Capture the cell that displays the provided text and extract its [X, Y] central coordinate. 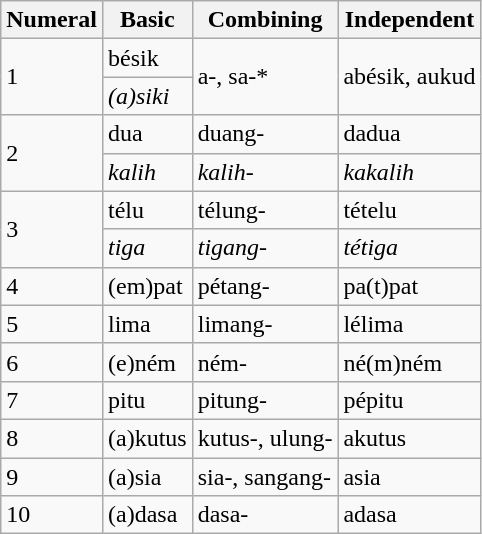
9 [52, 477]
tétiga [410, 248]
pitu [147, 400]
3 [52, 229]
1 [52, 77]
limang- [265, 324]
8 [52, 438]
pétang- [265, 286]
dasa- [265, 515]
(a)kutus [147, 438]
bésik [147, 58]
lélima [410, 324]
kalih- [265, 172]
6 [52, 362]
tigang- [265, 248]
kutus-, ulung- [265, 438]
kalih [147, 172]
(e)ném [147, 362]
dua [147, 134]
adasa [410, 515]
lima [147, 324]
Independent [410, 20]
(a)sia [147, 477]
akutus [410, 438]
(em)pat [147, 286]
tiga [147, 248]
10 [52, 515]
5 [52, 324]
4 [52, 286]
abésik, aukud [410, 77]
pépitu [410, 400]
2 [52, 153]
asia [410, 477]
Numeral [52, 20]
(a)dasa [147, 515]
dadua [410, 134]
né(m)ném [410, 362]
kakalih [410, 172]
tételu [410, 210]
Basic [147, 20]
(a)siki [147, 96]
a-, sa-* [265, 77]
Combining [265, 20]
7 [52, 400]
sia-, sangang- [265, 477]
ném- [265, 362]
pitung- [265, 400]
télung- [265, 210]
duang- [265, 134]
pa(t)pat [410, 286]
télu [147, 210]
